Detect which cell encompasses the target text, then output its [x, y] center coordinate. 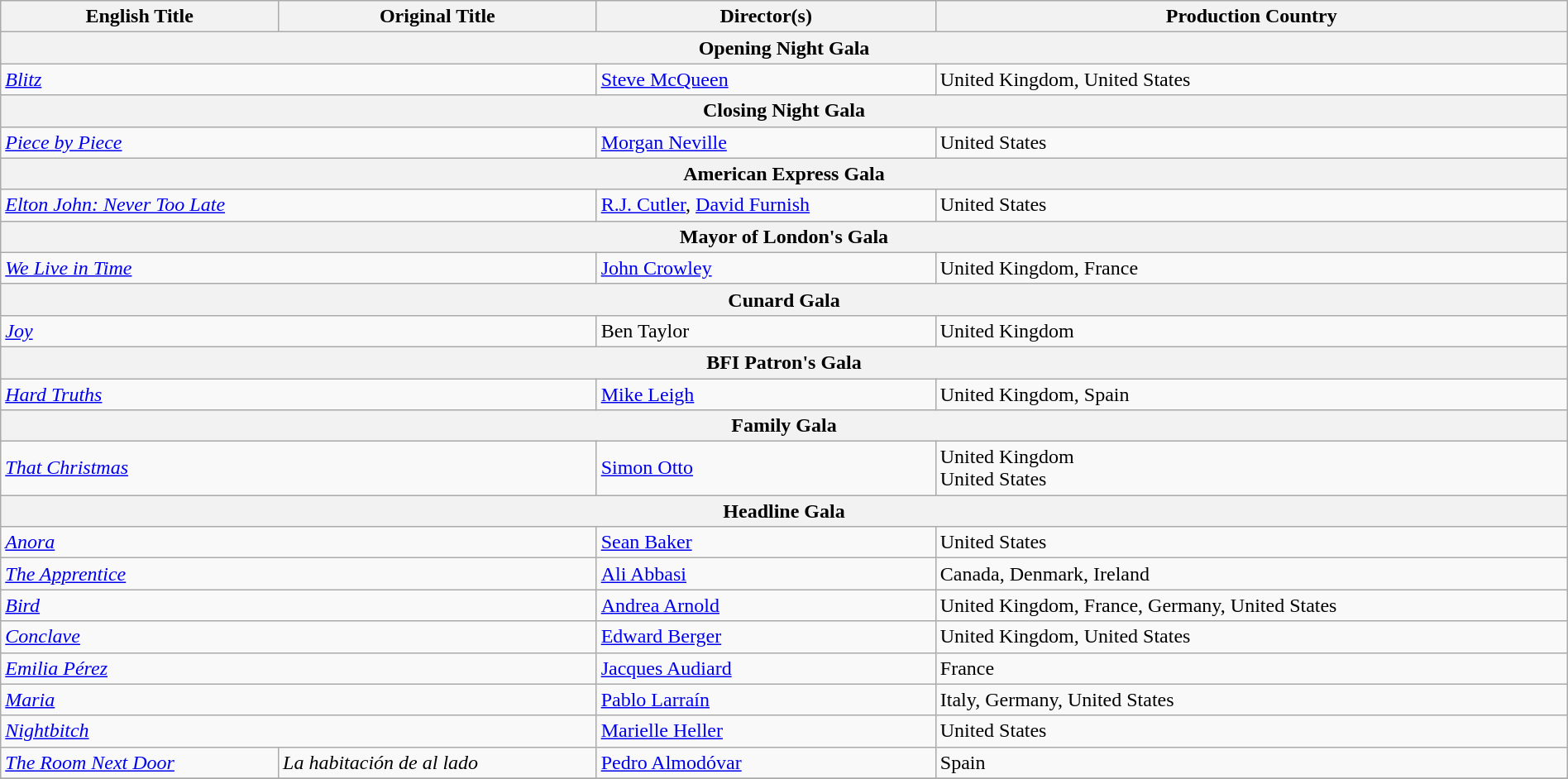
Original Title [438, 17]
R.J. Cutler, David Furnish [766, 205]
Director(s) [766, 17]
United KingdomUnited States [1251, 468]
United Kingdom, France [1251, 268]
Nightbitch [299, 731]
Emilia Pérez [299, 668]
Ali Abbasi [766, 574]
Closing Night Gala [784, 111]
Pablo Larraín [766, 700]
Mayor of London's Gala [784, 237]
English Title [140, 17]
Edward Berger [766, 637]
Maria [299, 700]
Elton John: Never Too Late [299, 205]
Mike Leigh [766, 394]
Sean Baker [766, 542]
Joy [299, 331]
United Kingdom, France, Germany, United States [1251, 605]
Pedro Almodóvar [766, 762]
The Apprentice [299, 574]
Italy, Germany, United States [1251, 700]
Bird [299, 605]
BFI Patron's Gala [784, 362]
Morgan Neville [766, 142]
Marielle Heller [766, 731]
Hard Truths [299, 394]
Spain [1251, 762]
France [1251, 668]
Family Gala [784, 426]
Canada, Denmark, Ireland [1251, 574]
Headline Gala [784, 511]
Steve McQueen [766, 79]
United Kingdom [1251, 331]
Jacques Audiard [766, 668]
Cunard Gala [784, 299]
Ben Taylor [766, 331]
We Live in Time [299, 268]
Opening Night Gala [784, 48]
Piece by Piece [299, 142]
Simon Otto [766, 468]
United Kingdom, Spain [1251, 394]
American Express Gala [784, 174]
Andrea Arnold [766, 605]
Conclave [299, 637]
Anora [299, 542]
Production Country [1251, 17]
That Christmas [299, 468]
John Crowley [766, 268]
Blitz [299, 79]
La habitación de al lado [438, 762]
The Room Next Door [140, 762]
